From the cell containing the given text, extract its center point as (X, Y) coordinate. 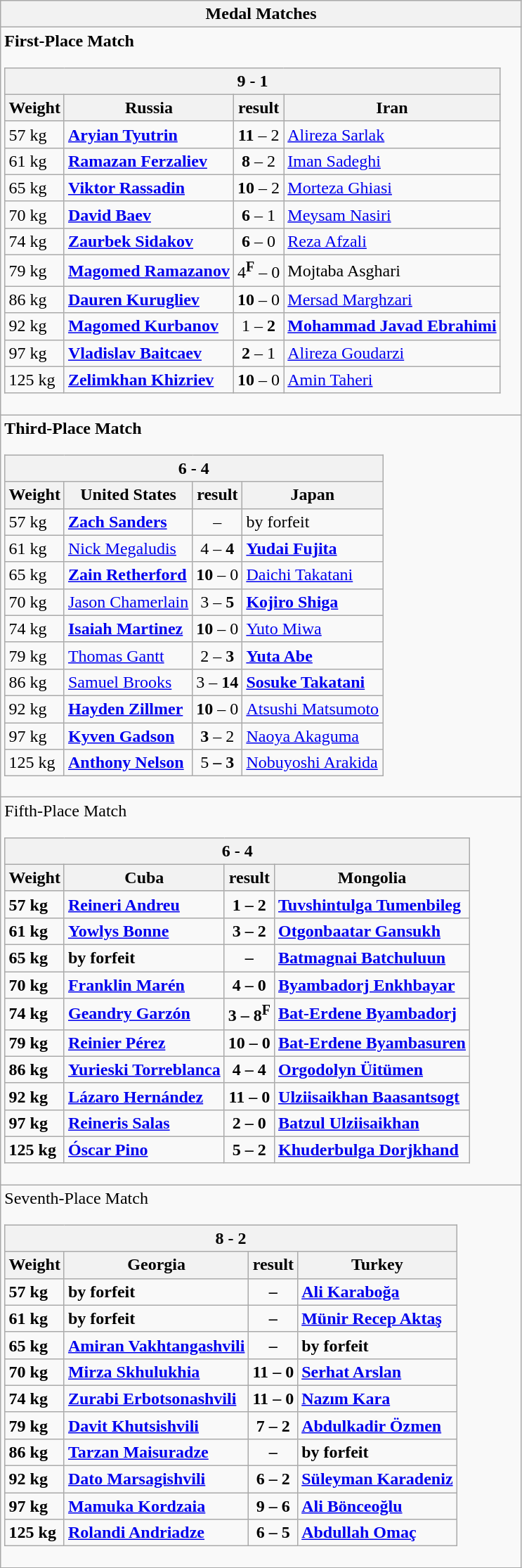
Daichi Takatani (313, 575)
Medal Matches (261, 14)
Ramazan Ferzaliev (149, 161)
Japan (313, 495)
5 – 2 (249, 1150)
Aryian Tyutrin (149, 134)
Bat-Erdene Byambadorj (372, 1014)
4F – 0 (259, 271)
Alireza Sarlak (392, 134)
Kyven Gadson (128, 736)
Zain Retherford (128, 575)
Atsushi Matsumoto (313, 709)
Süleyman Karadeniz (377, 1479)
Hayden Zillmer (128, 709)
2 – 0 (249, 1123)
Thomas Gantt (128, 655)
Yuta Abe (313, 655)
Tarzan Maisuradze (156, 1453)
3 – 14 (218, 682)
Zelimkhan Khizriev (149, 380)
Alireza Goudarzi (392, 353)
Lázaro Hernández (144, 1096)
Mersad Marghzari (392, 300)
Serhat Arslan (377, 1372)
Reza Afzali (392, 241)
Mojtaba Asghari (392, 271)
Orgodolyn Üitümen (372, 1069)
6 – 5 (273, 1533)
Turkey (377, 1265)
Kojiro Shiga (313, 602)
Abdulkadir Özmen (377, 1425)
Reineri Andreu (144, 904)
Geandry Garzón (144, 1014)
Mohammad Javad Ebrahimi (392, 326)
2 – 3 (218, 655)
Dauren Kurugliev (149, 300)
Reineris Salas (144, 1123)
Amiran Vakhtangashvili (156, 1345)
Davit Khutsishvili (156, 1425)
Russia (149, 108)
8 - 2 (230, 1238)
Sosuke Takatani (313, 682)
Zurabi Erbotsonashvili (156, 1399)
Yudai Fujita (313, 548)
Khuderbulga Dorjkhand (372, 1150)
Meysam Nasiri (392, 214)
Mirza Skhulukhia (156, 1372)
Zaurbek Sidakov (149, 241)
Yowlys Bonne (144, 931)
Batzul Ulziisaikhan (372, 1123)
Abdullah Omaç (377, 1533)
Amin Taheri (392, 380)
Nobuyoshi Arakida (313, 763)
Morteza Ghiasi (392, 188)
Naoya Akaguma (313, 736)
Iman Sadeghi (392, 161)
Dato Marsagishvili (156, 1479)
3 – 8F (249, 1014)
Ulziisaikhan Baasantsogt (372, 1096)
5 – 3 (218, 763)
Nazım Kara (377, 1399)
Reinier Pérez (144, 1043)
Viktor Rassadin (149, 188)
Mongolia (372, 878)
Anthony Nelson (128, 763)
Vladislav Baitcaev (149, 353)
9 – 6 (273, 1506)
Franklin Marén (144, 985)
Mamuka Kordzaia (156, 1506)
Samuel Brooks (128, 682)
Óscar Pino (144, 1150)
7 – 2 (273, 1425)
11 – 2 (259, 134)
Batmagnai Batchuluun (372, 958)
Tuvshintulga Tumenbileg (372, 904)
Iran (392, 108)
Ali Karaboğa (377, 1292)
Ali Bönceoğlu (377, 1506)
6 – 1 (259, 214)
United States (128, 495)
3 – 5 (218, 602)
6 – 2 (273, 1479)
8 – 2 (259, 161)
Otgonbaatar Gansukh (372, 931)
Isaiah Martinez (128, 629)
6 – 0 (259, 241)
Jason Chamerlain (128, 602)
4 – 0 (249, 985)
Zach Sanders (128, 522)
David Baev (149, 214)
Magomed Ramazanov (149, 271)
2 – 1 (259, 353)
Byambadorj Enkhbayar (372, 985)
9 - 1 (253, 81)
Münir Recep Aktaş (377, 1318)
Rolandi Andriadze (156, 1533)
Cuba (144, 878)
Yuto Miwa (313, 629)
Bat-Erdene Byambasuren (372, 1043)
Yurieski Torreblanca (144, 1069)
Georgia (156, 1265)
Nick Megaludis (128, 548)
Magomed Kurbanov (149, 326)
10 – 2 (259, 188)
